Capture the cell that displays the provided text and extract its [x, y] central coordinate. 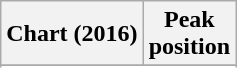
Chart (2016) [72, 34]
Peak position [189, 34]
